Detect which cell encompasses the target text, then output its [X, Y] center coordinate. 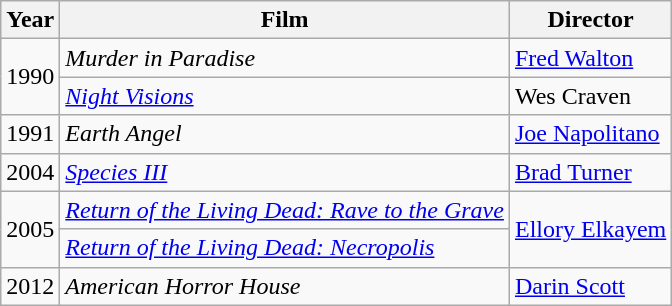
Brad Turner [590, 172]
Year [30, 20]
1990 [30, 77]
2004 [30, 172]
Earth Angel [285, 134]
Fred Walton [590, 58]
Joe Napolitano [590, 134]
Return of the Living Dead: Necropolis [285, 248]
Return of the Living Dead: Rave to the Grave [285, 210]
Ellory Elkayem [590, 229]
Darin Scott [590, 286]
American Horror House [285, 286]
Director [590, 20]
2012 [30, 286]
Film [285, 20]
Murder in Paradise [285, 58]
Wes Craven [590, 96]
Night Visions [285, 96]
1991 [30, 134]
Species III [285, 172]
2005 [30, 229]
